Output the [x, y] coordinate of the center of the cell containing the given text.  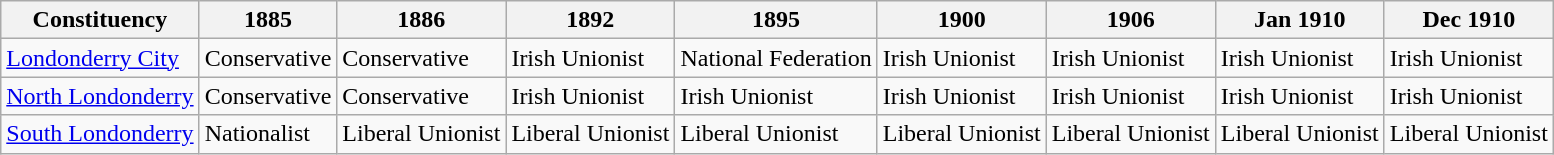
1906 [1130, 20]
1892 [590, 20]
South Londonderry [100, 134]
1900 [962, 20]
1895 [776, 20]
1885 [268, 20]
Jan 1910 [1300, 20]
National Federation [776, 58]
Nationalist [268, 134]
Londonderry City [100, 58]
1886 [422, 20]
Dec 1910 [1468, 20]
Constituency [100, 20]
North Londonderry [100, 96]
